Return [X, Y] of the center of cell containing provided text 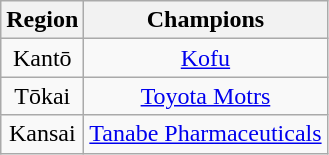
Region [42, 20]
Toyota Motrs [206, 96]
Kofu [206, 58]
Kantō [42, 58]
Champions [206, 20]
Tanabe Pharmaceuticals [206, 134]
Kansai [42, 134]
Tōkai [42, 96]
